Return [X, Y] of the center of cell containing provided text 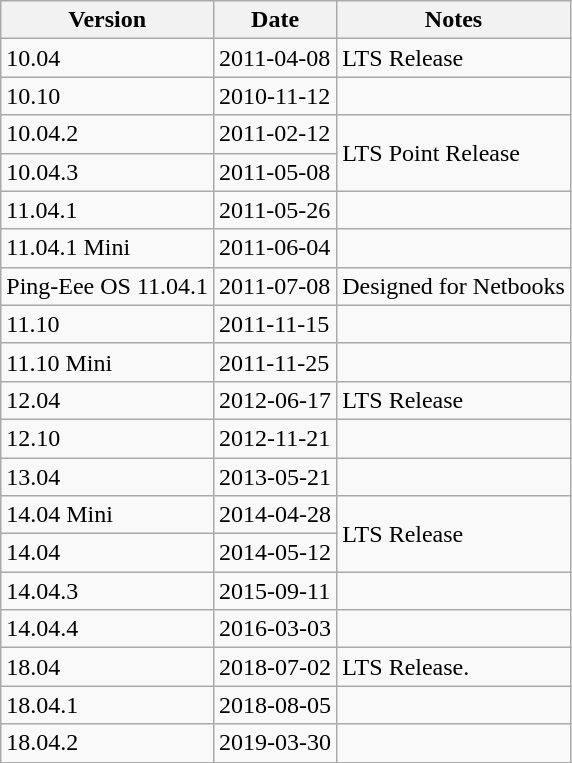
11.04.1 [108, 210]
2012-11-21 [276, 438]
Date [276, 20]
Version [108, 20]
11.04.1 Mini [108, 248]
14.04 Mini [108, 515]
2019-03-30 [276, 743]
2011-11-15 [276, 324]
2011-04-08 [276, 58]
2018-08-05 [276, 705]
2012-06-17 [276, 400]
10.04.3 [108, 172]
12.10 [108, 438]
10.04 [108, 58]
2014-05-12 [276, 553]
Ping-Eee OS 11.04.1 [108, 286]
2016-03-03 [276, 629]
Notes [454, 20]
11.10 [108, 324]
LTS Point Release [454, 153]
18.04.2 [108, 743]
10.04.2 [108, 134]
11.10 Mini [108, 362]
14.04 [108, 553]
2013-05-21 [276, 477]
2011-05-08 [276, 172]
18.04.1 [108, 705]
18.04 [108, 667]
LTS Release. [454, 667]
2014-04-28 [276, 515]
2015-09-11 [276, 591]
2011-06-04 [276, 248]
12.04 [108, 400]
2018-07-02 [276, 667]
2011-11-25 [276, 362]
2011-07-08 [276, 286]
Designed for Netbooks [454, 286]
2011-05-26 [276, 210]
13.04 [108, 477]
2011-02-12 [276, 134]
2010-11-12 [276, 96]
10.10 [108, 96]
14.04.4 [108, 629]
14.04.3 [108, 591]
